Output the (X, Y) coordinate of the center of the cell containing the given text.  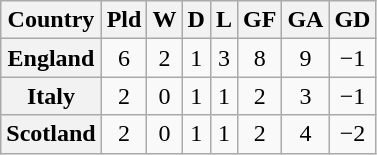
Italy (51, 96)
GD (352, 20)
6 (124, 58)
4 (306, 134)
Scotland (51, 134)
D (196, 20)
GF (259, 20)
L (224, 20)
−2 (352, 134)
8 (259, 58)
Country (51, 20)
W (164, 20)
Pld (124, 20)
9 (306, 58)
GA (306, 20)
England (51, 58)
